For the text-containing cell, return its midpoint in (x, y) coordinate format. 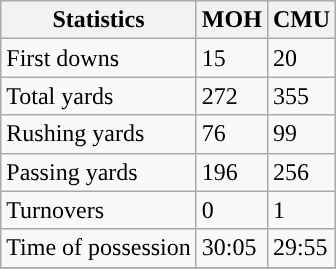
196 (232, 172)
0 (232, 210)
1 (301, 210)
CMU (301, 20)
29:55 (301, 248)
First downs (99, 58)
Passing yards (99, 172)
Rushing yards (99, 134)
Turnovers (99, 210)
272 (232, 96)
Statistics (99, 20)
355 (301, 96)
MOH (232, 20)
76 (232, 134)
256 (301, 172)
Total yards (99, 96)
99 (301, 134)
20 (301, 58)
30:05 (232, 248)
15 (232, 58)
Time of possession (99, 248)
